Find where the given text appears and provide that cell's center as [X, Y] coordinate. 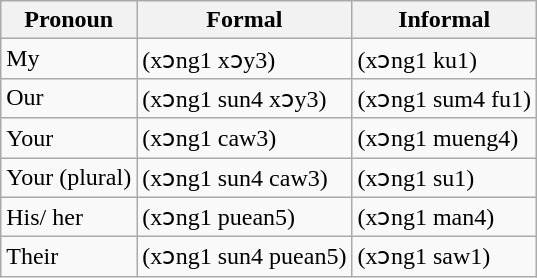
Their [69, 257]
Pronoun [69, 20]
(xɔng1 mueng4) [444, 138]
(xɔng1 sun4 xɔy3) [244, 98]
Your [69, 138]
(xɔng1 sun4 caw3) [244, 178]
(xɔng1 puean5) [244, 217]
(xɔng1 sum4 fu1) [444, 98]
(xɔng1 man4) [444, 217]
(xɔng1 saw1) [444, 257]
(xɔng1 su1) [444, 178]
Formal [244, 20]
(xɔng1 sun4 puean5) [244, 257]
(xɔng1 ku1) [444, 59]
(xɔng1 xɔy3) [244, 59]
Informal [444, 20]
(xɔng1 caw3) [244, 138]
My [69, 59]
His/ her [69, 217]
Your (plural) [69, 178]
Our [69, 98]
